Detect which cell encompasses the target text, then output its (X, Y) center coordinate. 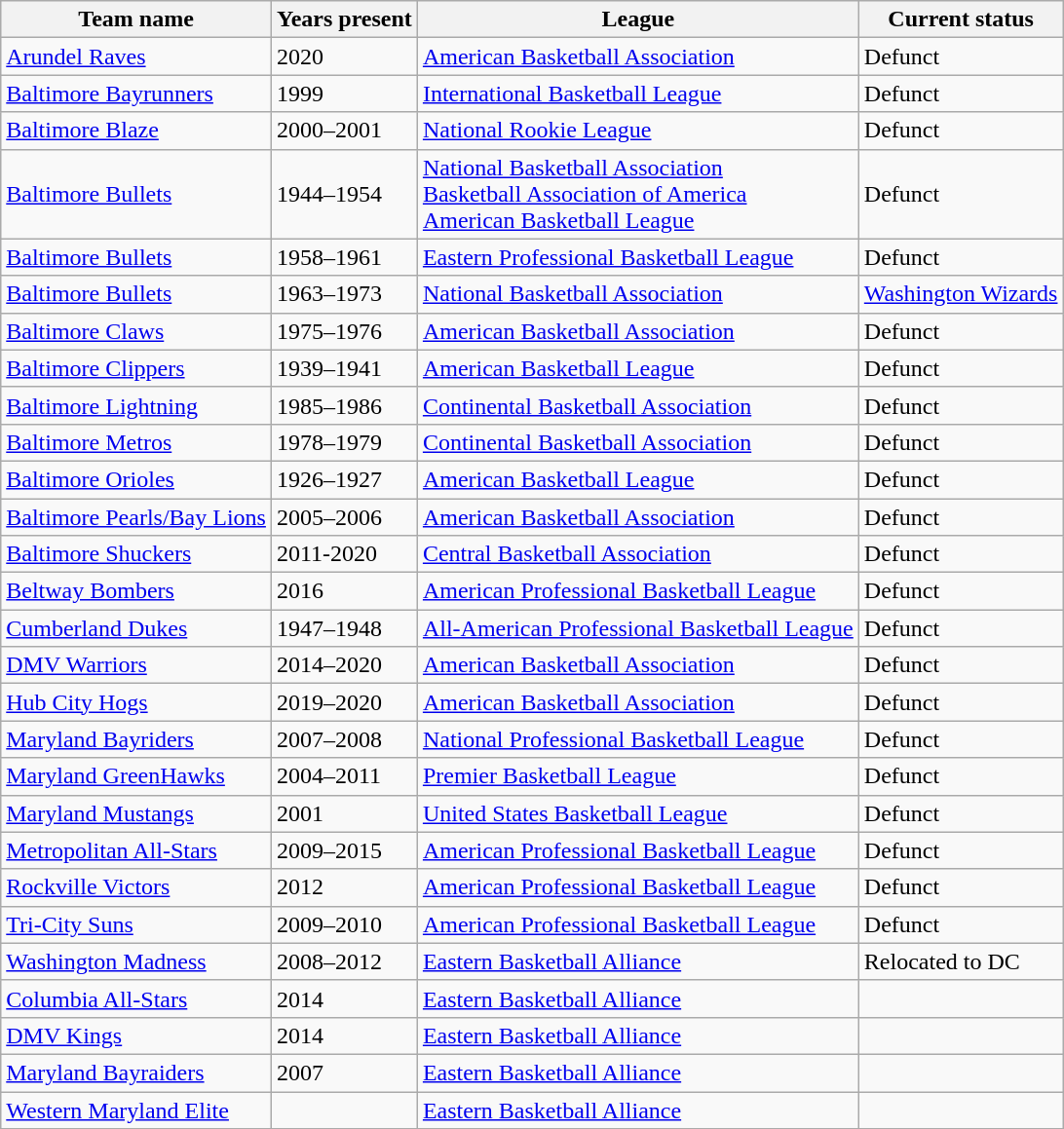
Baltimore Orioles (136, 479)
Tri-City Suns (136, 924)
2007 (344, 1073)
National Rookie League (637, 131)
Baltimore Bayrunners (136, 94)
1963–1973 (344, 294)
2001 (344, 813)
Relocated to DC (961, 961)
2005–2006 (344, 517)
1939–1941 (344, 368)
Current status (961, 19)
Baltimore Clippers (136, 368)
Team name (136, 19)
1985–1986 (344, 405)
1947–1948 (344, 628)
Arundel Raves (136, 56)
Cumberland Dukes (136, 628)
Baltimore Shuckers (136, 554)
Premier Basketball League (637, 776)
Maryland Mustangs (136, 813)
2020 (344, 56)
2007–2008 (344, 739)
Central Basketball Association (637, 554)
2009–2015 (344, 850)
2004–2011 (344, 776)
2009–2010 (344, 924)
Baltimore Blaze (136, 131)
Baltimore Metros (136, 442)
1975–1976 (344, 331)
Metropolitan All-Stars (136, 850)
2016 (344, 591)
Washington Wizards (961, 294)
All-American Professional Basketball League (637, 628)
2011-2020 (344, 554)
1926–1927 (344, 479)
1958–1961 (344, 257)
2000–2001 (344, 131)
2014–2020 (344, 665)
1999 (344, 94)
Baltimore Lightning (136, 405)
Beltway Bombers (136, 591)
Years present (344, 19)
Western Maryland Elite (136, 1110)
International Basketball League (637, 94)
2012 (344, 887)
Baltimore Claws (136, 331)
National Professional Basketball League (637, 739)
2008–2012 (344, 961)
DMV Kings (136, 1035)
Rockville Victors (136, 887)
Washington Madness (136, 961)
Maryland Bayriders (136, 739)
Baltimore Pearls/Bay Lions (136, 517)
League (637, 19)
2019–2020 (344, 702)
Maryland Bayraiders (136, 1073)
Eastern Professional Basketball League (637, 257)
Maryland GreenHawks (136, 776)
1944–1954 (344, 194)
Columbia All-Stars (136, 998)
National Basketball AssociationBasketball Association of AmericaAmerican Basketball League (637, 194)
National Basketball Association (637, 294)
1978–1979 (344, 442)
Hub City Hogs (136, 702)
United States Basketball League (637, 813)
DMV Warriors (136, 665)
